Capture the cell that displays the provided text and extract its (x, y) central coordinate. 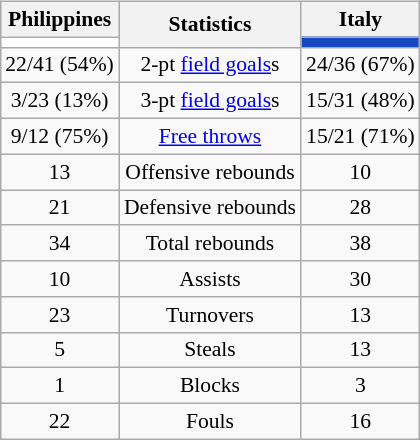
Italy (360, 19)
Total rebounds (210, 243)
Offensive rebounds (210, 172)
Free throws (210, 136)
Steals (210, 350)
Fouls (210, 421)
34 (60, 243)
2-pt field goalss (210, 65)
3-pt field goalss (210, 101)
38 (360, 243)
1 (60, 386)
9/12 (75%) (60, 136)
15/31 (48%) (360, 101)
Assists (210, 279)
15/21 (71%) (360, 136)
Defensive rebounds (210, 208)
30 (360, 279)
21 (60, 208)
3/23 (13%) (60, 101)
22 (60, 421)
Blocks (210, 386)
22/41 (54%) (60, 65)
24/36 (67%) (360, 65)
16 (360, 421)
Philippines (60, 19)
23 (60, 314)
28 (360, 208)
Turnovers (210, 314)
5 (60, 350)
3 (360, 386)
Statistics (210, 24)
